Provide the (X, Y) coordinate of the cell's center where the given text is located.  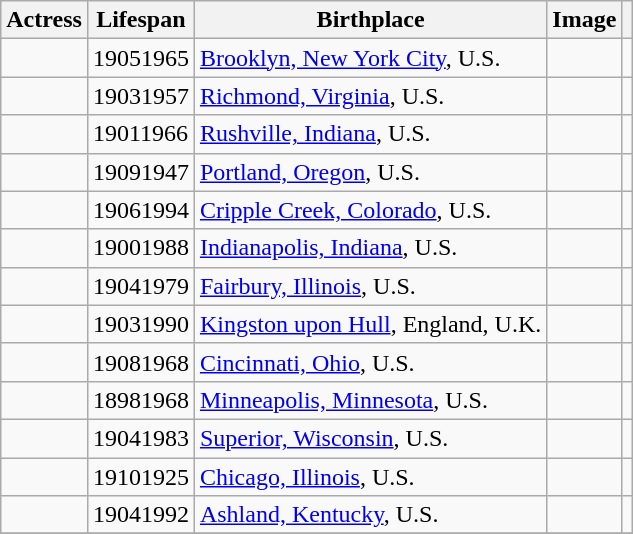
Kingston upon Hull, England, U.K. (370, 324)
Ashland, Kentucky, U.S. (370, 515)
Richmond, Virginia, U.S. (370, 96)
Chicago, Illinois, U.S. (370, 477)
Minneapolis, Minnesota, U.S. (370, 400)
19011966 (140, 134)
Cincinnati, Ohio, U.S. (370, 362)
Cripple Creek, Colorado, U.S. (370, 210)
Image (584, 20)
19031990 (140, 324)
Actress (44, 20)
19041979 (140, 286)
19061994 (140, 210)
19001988 (140, 248)
Portland, Oregon, U.S. (370, 172)
Indianapolis, Indiana, U.S. (370, 248)
19051965 (140, 58)
Birthplace (370, 20)
Lifespan (140, 20)
19041992 (140, 515)
Rushville, Indiana, U.S. (370, 134)
18981968 (140, 400)
19101925 (140, 477)
Superior, Wisconsin, U.S. (370, 438)
19091947 (140, 172)
Fairbury, Illinois, U.S. (370, 286)
19041983 (140, 438)
19081968 (140, 362)
Brooklyn, New York City, U.S. (370, 58)
19031957 (140, 96)
